Pinpoint the cell where the given text exists, returning its (x, y) midpoint coordinate. 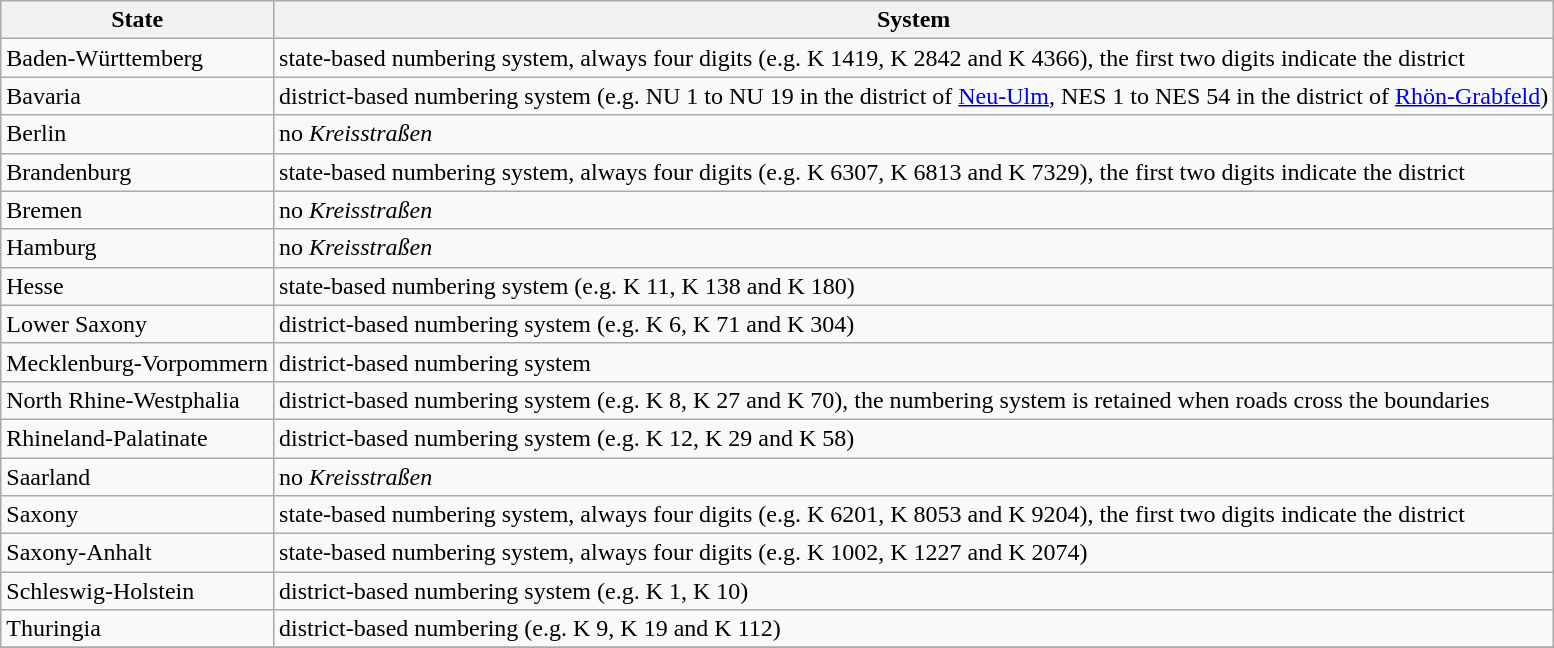
district-based numbering system (e.g. K 12, K 29 and K 58) (914, 438)
Thuringia (138, 629)
state-based numbering system, always four digits (e.g. K 6307, K 6813 and K 7329), the first two digits indicate the district (914, 172)
Saarland (138, 477)
Saxony-Anhalt (138, 553)
Bremen (138, 210)
district-based numbering system (e.g. NU 1 to NU 19 in the district of Neu-Ulm, NES 1 to NES 54 in the district of Rhön-Grabfeld) (914, 96)
Brandenburg (138, 172)
North Rhine-Westphalia (138, 400)
Saxony (138, 515)
Lower Saxony (138, 324)
Berlin (138, 134)
Schleswig-Holstein (138, 591)
Hamburg (138, 248)
Rhineland-Palatinate (138, 438)
state-based numbering system, always four digits (e.g. K 1002, K 1227 and K 2074) (914, 553)
Hesse (138, 286)
district-based numbering system (914, 362)
System (914, 20)
state-based numbering system, always four digits (e.g. K 1419, K 2842 and K 4366), the first two digits indicate the district (914, 58)
Bavaria (138, 96)
district-based numbering system (e.g. K 1, K 10) (914, 591)
district-based numbering system (e.g. K 8, K 27 and K 70), the numbering system is retained when roads cross the boundaries (914, 400)
State (138, 20)
state-based numbering system, always four digits (e.g. K 6201, K 8053 and K 9204), the first two digits indicate the district (914, 515)
Mecklenburg-Vorpommern (138, 362)
district-based numbering (e.g. K 9, K 19 and K 112) (914, 629)
district-based numbering system (e.g. K 6, K 71 and K 304) (914, 324)
state-based numbering system (e.g. K 11, K 138 and K 180) (914, 286)
Baden-Württemberg (138, 58)
